Locate the cell with the specified text and output its [X, Y] center coordinate. 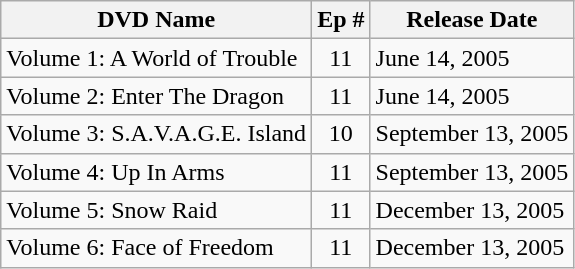
Volume 6: Face of Freedom [156, 248]
DVD Name [156, 20]
Volume 2: Enter The Dragon [156, 96]
Volume 4: Up In Arms [156, 172]
10 [341, 134]
Release Date [472, 20]
Volume 1: A World of Trouble [156, 58]
Ep # [341, 20]
Volume 3: S.A.V.A.G.E. Island [156, 134]
Volume 5: Snow Raid [156, 210]
